Return (X, Y) of the center of cell containing provided text 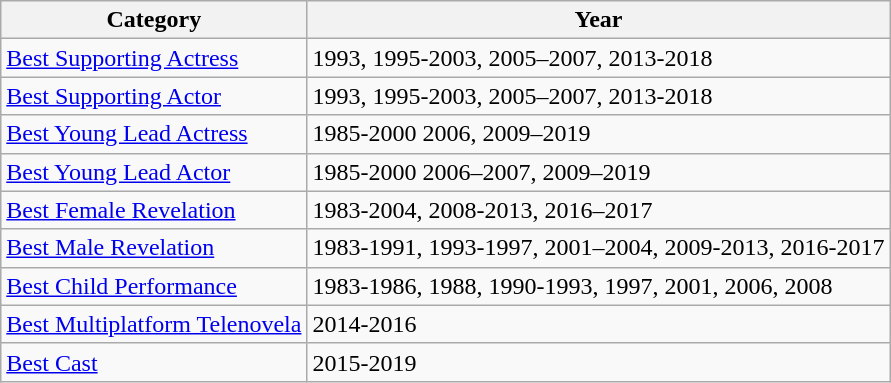
1983-1991, 1993-1997, 2001–2004, 2009-2013, 2016-2017 (598, 248)
Best Supporting Actor (154, 96)
Best Young Lead Actress (154, 134)
Best Child Performance (154, 286)
Best Cast (154, 362)
Best Female Revelation (154, 210)
2014-2016 (598, 324)
1985-2000 2006, 2009–2019 (598, 134)
1985-2000 2006–2007, 2009–2019 (598, 172)
Best Supporting Actress (154, 58)
1983-1986, 1988, 1990-1993, 1997, 2001, 2006, 2008 (598, 286)
Best Multiplatform Telenovela (154, 324)
Category (154, 20)
Best Male Revelation (154, 248)
2015-2019 (598, 362)
Best Young Lead Actor (154, 172)
1983-2004, 2008-2013, 2016–2017 (598, 210)
Year (598, 20)
